Identify which cell holds the provided text, then report its (x, y) central coordinate. 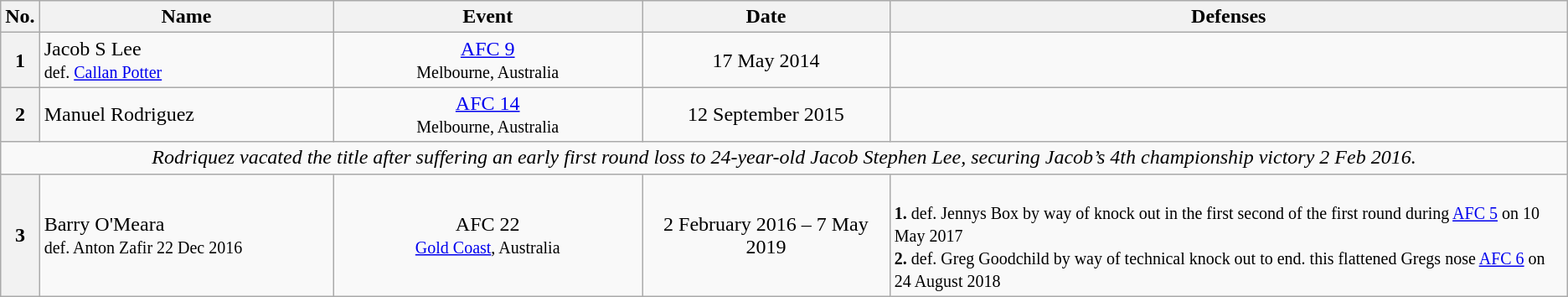
1 (20, 60)
3 (20, 235)
Jacob S Leedef. Callan Potter (186, 60)
Manuel Rodriguez (186, 114)
No. (20, 17)
Date (766, 17)
Name (186, 17)
17 May 2014 (766, 60)
Defenses (1228, 17)
AFC 14Melbourne, Australia (487, 114)
2 (20, 114)
AFC 22Gold Coast, Australia (487, 235)
Barry O'Mearadef. Anton Zafir 22 Dec 2016 (186, 235)
Event (487, 17)
2 February 2016 – 7 May 2019 (766, 235)
12 September 2015 (766, 114)
AFC 9Melbourne, Australia (487, 60)
